Determine the [x, y] coordinate at the center of the cell enclosing the given text.  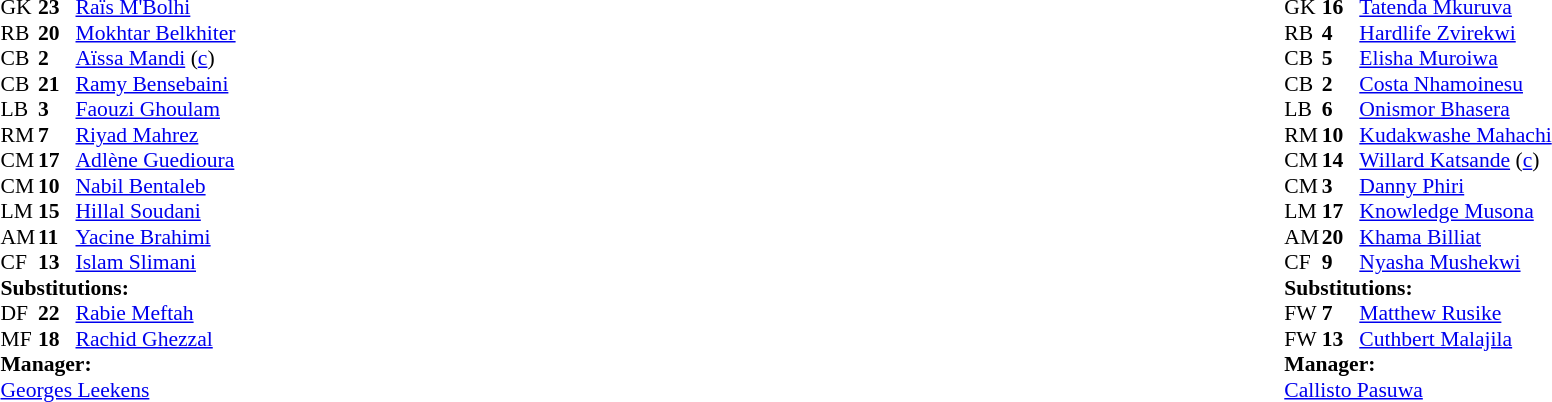
Danny Phiri [1455, 186]
5 [1341, 59]
Onismor Bhasera [1455, 109]
Rachid Ghezzal [156, 339]
14 [1341, 161]
Costa Nhamoinesu [1455, 84]
Faouzi Ghoulam [156, 109]
Cuthbert Malajila [1455, 339]
Yacine Brahimi [156, 237]
6 [1341, 109]
Adlène Guedioura [156, 161]
Aïssa Mandi (c) [156, 59]
Nabil Bentaleb [156, 186]
DF [19, 313]
15 [57, 211]
4 [1341, 33]
Willard Katsande (c) [1455, 161]
MF [19, 339]
Mokhtar Belkhiter [156, 33]
Nyasha Mushekwi [1455, 263]
18 [57, 339]
22 [57, 313]
Elisha Muroiwa [1455, 59]
Ramy Bensebaini [156, 84]
Matthew Rusike [1455, 313]
11 [57, 237]
Riyad Mahrez [156, 135]
Khama Billiat [1455, 237]
9 [1341, 263]
Hillal Soudani [156, 211]
Knowledge Musona [1455, 211]
Rabie Meftah [156, 313]
Islam Slimani [156, 263]
21 [57, 84]
Hardlife Zvirekwi [1455, 33]
Kudakwashe Mahachi [1455, 135]
